Locate the cell with the specified text and output its (x, y) center coordinate. 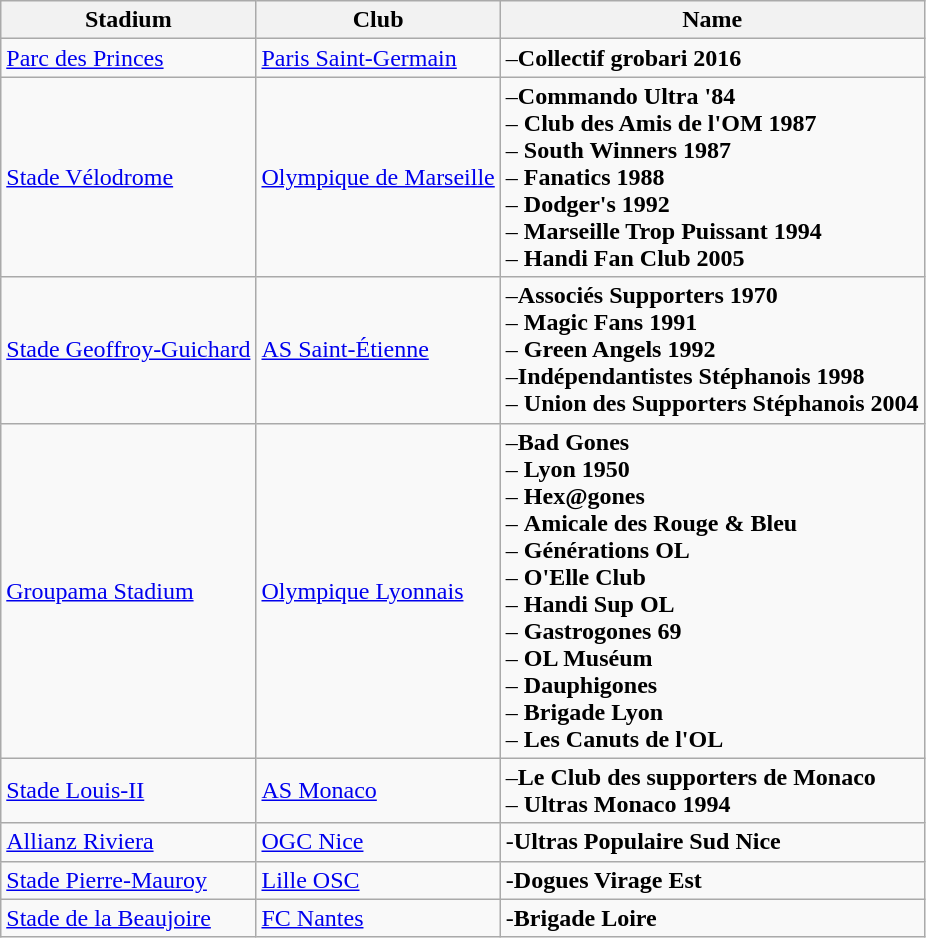
Allianz Riviera (128, 842)
OGC Nice (378, 842)
Lille OSC (378, 880)
AS Monaco (378, 790)
Parc des Princes (128, 58)
Stade de la Beaujoire (128, 918)
Stadium (128, 20)
Paris Saint-Germain (378, 58)
–Commando Ultra '84– Club des Amis de l'OM 1987– South Winners 1987– Fanatics 1988– Dodger's 1992– Marseille Trop Puissant 1994– Handi Fan Club 2005 (712, 177)
Stade Vélodrome (128, 177)
-Brigade Loire (712, 918)
Stade Pierre-Mauroy (128, 880)
Stade Geoffroy-Guichard (128, 350)
Name (712, 20)
Club (378, 20)
–Le Club des supporters de Monaco– Ultras Monaco 1994 (712, 790)
Olympique Lyonnais (378, 590)
–Associés Supporters 1970– Magic Fans 1991– Green Angels 1992–Indépendantistes Stéphanois 1998– Union des Supporters Stéphanois 2004 (712, 350)
FC Nantes (378, 918)
Stade Louis-II (128, 790)
-Dogues Virage Est (712, 880)
-Ultras Populaire Sud Nice (712, 842)
Groupama Stadium (128, 590)
AS Saint-Étienne (378, 350)
–Collectif grobari 2016 (712, 58)
Olympique de Marseille (378, 177)
